Output the [X, Y] coordinate of the center of the cell containing the given text.  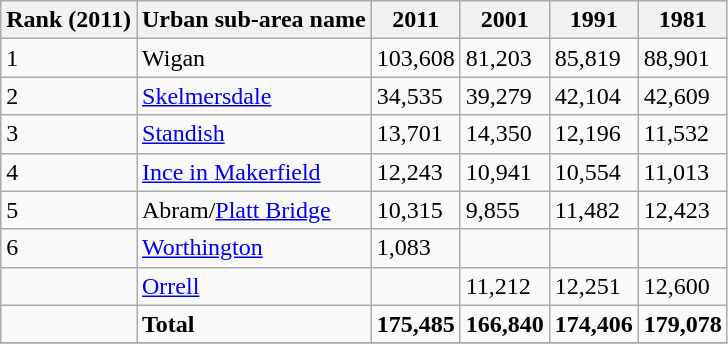
166,840 [504, 324]
13,701 [416, 134]
39,279 [504, 96]
1,083 [416, 248]
1991 [594, 20]
11,212 [504, 286]
10,315 [416, 210]
3 [69, 134]
1981 [682, 20]
42,609 [682, 96]
Ince in Makerfield [254, 172]
Standish [254, 134]
Urban sub-area name [254, 20]
174,406 [594, 324]
81,203 [504, 58]
103,608 [416, 58]
Orrell [254, 286]
2 [69, 96]
4 [69, 172]
12,423 [682, 210]
12,251 [594, 286]
Rank (2011) [69, 20]
11,482 [594, 210]
10,941 [504, 172]
Wigan [254, 58]
88,901 [682, 58]
12,196 [594, 134]
42,104 [594, 96]
11,013 [682, 172]
2011 [416, 20]
6 [69, 248]
179,078 [682, 324]
12,600 [682, 286]
Worthington [254, 248]
Skelmersdale [254, 96]
1 [69, 58]
34,535 [416, 96]
9,855 [504, 210]
Abram/Platt Bridge [254, 210]
10,554 [594, 172]
5 [69, 210]
11,532 [682, 134]
14,350 [504, 134]
12,243 [416, 172]
Total [254, 324]
85,819 [594, 58]
2001 [504, 20]
175,485 [416, 324]
